Return the [X, Y] coordinate for the center point of the cell that contains the specified text.  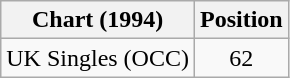
Chart (1994) [98, 20]
Position [241, 20]
62 [241, 58]
UK Singles (OCC) [98, 58]
